Output the [X, Y] coordinate of the center of the cell containing the given text.  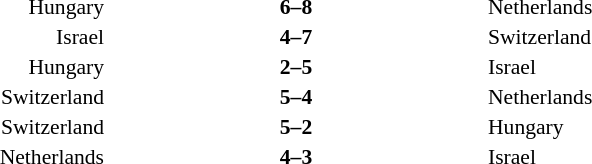
5–4 [296, 97]
2–5 [296, 67]
4–7 [296, 37]
5–2 [296, 127]
